Output the [x, y] coordinate of the center of the cell containing the given text.  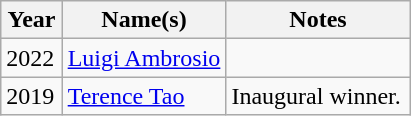
Notes [318, 20]
Year [32, 20]
Inaugural winner. [318, 96]
Name(s) [144, 20]
2019 [32, 96]
Terence Tao [144, 96]
Luigi Ambrosio [144, 58]
2022 [32, 58]
